Determine the [x, y] coordinate at the center of the cell enclosing the given text.  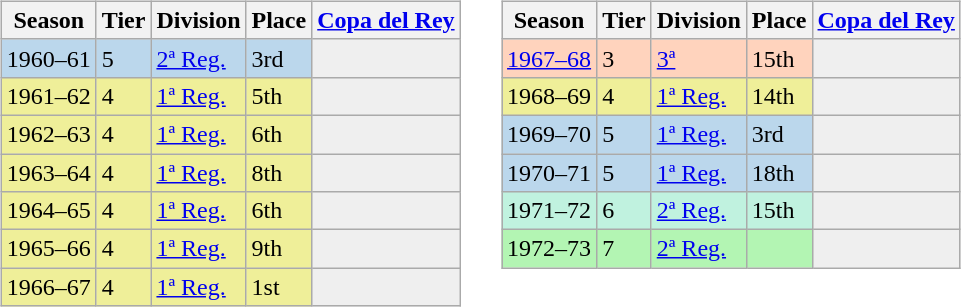
18th [779, 173]
1963–64 [48, 173]
3ª [698, 58]
1961–62 [48, 96]
6 [624, 211]
1965–66 [48, 249]
8th [279, 173]
1966–67 [48, 287]
1971–72 [550, 211]
7 [624, 249]
1972–73 [550, 249]
14th [779, 96]
9th [279, 249]
5th [279, 96]
1962–63 [48, 134]
3 [624, 58]
1960–61 [48, 58]
1969–70 [550, 134]
1964–65 [48, 211]
1970–71 [550, 173]
1968–69 [550, 96]
1st [279, 287]
1967–68 [550, 58]
